Find where the given text appears and provide that cell's center as (x, y) coordinate. 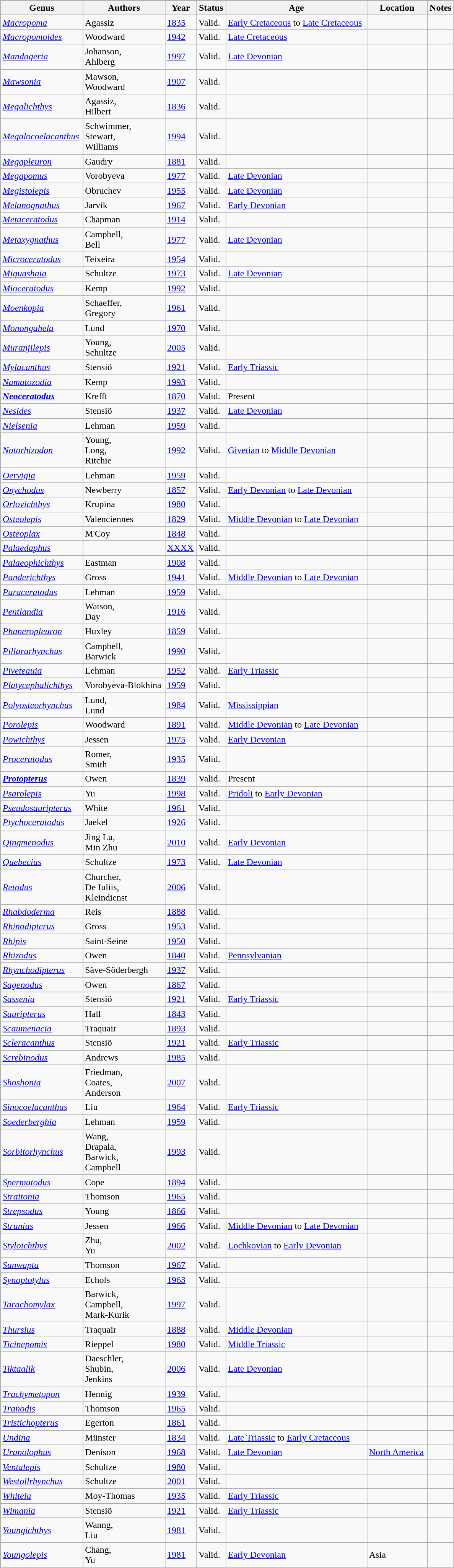
1916 (181, 612)
1891 (181, 725)
Megalichthys (41, 106)
Moy-Thomas (124, 1496)
Krupina (124, 504)
Proceratodus (41, 759)
Sinocoelacanthus (41, 1107)
Genus (41, 8)
Johanson,Ahlberg (124, 57)
Lund,Lund (124, 705)
Powichthys (41, 739)
XXXX (181, 548)
Huxley (124, 631)
Sunwapta (41, 1265)
Youngolepis (41, 1555)
Pillararhynchus (41, 651)
Sauripterus (41, 1014)
Hall (124, 1014)
Jing Lu,Min Zhu (124, 842)
Säve-Söderbergh (124, 970)
Pseudosauripterus (41, 808)
Middle Triassic (296, 1344)
Tranodis (41, 1408)
Lund (124, 328)
Strepsodus (41, 1211)
Asia (397, 1555)
Notes (441, 8)
Muranjilepis (41, 348)
Tristichopterus (41, 1423)
1955 (181, 191)
Saint-Seine (124, 941)
1839 (181, 779)
Youngichthys (41, 1530)
1994 (181, 137)
Qingmenodus (41, 842)
Psarolepis (41, 793)
Chapman (124, 220)
Obruchev (124, 191)
1970 (181, 328)
Paraceratodus (41, 592)
Notorhizodon (41, 450)
1908 (181, 563)
Polyosteorhynchus (41, 705)
Barwick,Campbell,Mark-Kurik (124, 1305)
Macropomoides (41, 37)
M'Coy (124, 534)
Microceratodus (41, 259)
White (124, 808)
Early Cretaceous to Late Cretaceous (296, 22)
Vorobyeva (124, 176)
Onychodus (41, 490)
Jaekel (124, 822)
1926 (181, 822)
1942 (181, 37)
Sagenodus (41, 985)
Young,Schultze (124, 348)
1836 (181, 106)
Synaptotylus (41, 1280)
Protopterus (41, 779)
Campbell,Bell (124, 240)
Screbinodus (41, 1057)
1990 (181, 651)
Pridoli to Early Devonian (296, 793)
Osteoplax (41, 534)
1953 (181, 926)
Agassiz,Hilbert (124, 106)
Churcher,De Iuliis,Kleindienst (124, 887)
1867 (181, 985)
Megapleuron (41, 162)
1975 (181, 739)
Monongahela (41, 328)
1893 (181, 1028)
Rhipis (41, 941)
Young (124, 1211)
1939 (181, 1394)
Styloichthys (41, 1245)
Namatozodia (41, 382)
Panderichthys (41, 577)
1870 (181, 396)
Krefft (124, 396)
Wanng,Liu (124, 1530)
1952 (181, 671)
Moenkopia (41, 308)
Melanognathus (41, 205)
Megistolepis (41, 191)
Miguashaia (41, 274)
2001 (181, 1481)
1907 (181, 81)
Retodus (41, 887)
1998 (181, 793)
Liu (124, 1107)
North America (397, 1452)
1963 (181, 1280)
Newberry (124, 490)
Pennsylvanian (296, 956)
Trachymetopon (41, 1394)
2010 (181, 842)
Macropoma (41, 22)
Piveteauia (41, 671)
Mawsonia (41, 81)
1964 (181, 1107)
Porolepis (41, 725)
Teixeira (124, 259)
Authors (124, 8)
Oervigia (41, 475)
Chang,Yu (124, 1555)
Mylacanthus (41, 367)
1857 (181, 490)
Spermatodus (41, 1182)
Nielsenia (41, 426)
1843 (181, 1014)
Andrews (124, 1057)
Age (296, 8)
Vorobyeva-Blokhina (124, 685)
Shoshonia (41, 1082)
Zhu,Yu (124, 1245)
Ptychoceratodus (41, 822)
Scaumenacia (41, 1028)
Mandageria (41, 57)
1840 (181, 956)
Campbell,Barwick (124, 651)
Soederberghia (41, 1122)
Orlovichthys (41, 504)
Nesides (41, 411)
1950 (181, 941)
Scleracanthus (41, 1043)
1859 (181, 631)
Late Cretaceous (296, 37)
Yu (124, 793)
Status (211, 8)
Gaudry (124, 162)
1914 (181, 220)
Platycephalichthys (41, 685)
1835 (181, 22)
Valenciennes (124, 519)
Rhabdoderma (41, 912)
Ticinepomis (41, 1344)
Mississippian (296, 705)
1834 (181, 1437)
1861 (181, 1423)
1829 (181, 519)
1968 (181, 1452)
1984 (181, 705)
Early Devonian to Late Devonian (296, 490)
1985 (181, 1057)
Tarachomylax (41, 1305)
1866 (181, 1211)
Wang,Drapala,Barwick,Campbell (124, 1152)
Givetian to Middle Devonian (296, 450)
Pentlandia (41, 612)
Straitonia (41, 1196)
Quebecius (41, 862)
Friedman,Coates,Anderson (124, 1082)
Whiteia (41, 1496)
Cope (124, 1182)
2002 (181, 1245)
1881 (181, 162)
Rhizodus (41, 956)
Lochkovian to Early Devonian (296, 1245)
Westollrhynchus (41, 1481)
Daeschler,Shubin,Jenkins (124, 1369)
Mawson,Woodward (124, 81)
Jarvik (124, 205)
Sorbitorhynchus (41, 1152)
Mioceratodus (41, 288)
Hennig (124, 1394)
1966 (181, 1226)
Phaneropleuron (41, 631)
Neoceratodus (41, 396)
Location (397, 8)
Schaeffer,Gregory (124, 308)
2007 (181, 1082)
1848 (181, 534)
Palaedaphus (41, 548)
Tiktaalik (41, 1369)
Metaceratodus (41, 220)
2005 (181, 348)
Wimania (41, 1511)
Strunius (41, 1226)
Egerton (124, 1423)
Palaeophichthys (41, 563)
Undina (41, 1437)
Megalocoelacanthus (41, 137)
Schwimmer,Stewart,Williams (124, 137)
Uranolophus (41, 1452)
Sassenia (41, 999)
Eastman (124, 563)
Ventalepis (41, 1467)
1894 (181, 1182)
Osteolepis (41, 519)
Rhinodipterus (41, 926)
Young,Long,Ritchie (124, 450)
Rieppel (124, 1344)
Middle Devonian (296, 1330)
Denison (124, 1452)
Late Triassic to Early Cretaceous (296, 1437)
Münster (124, 1437)
Reis (124, 912)
Agassiz (124, 22)
Rhynchodipterus (41, 970)
Megapomus (41, 176)
Year (181, 8)
Thursius (41, 1330)
Metaxygnathus (41, 240)
1941 (181, 577)
1954 (181, 259)
Romer,Smith (124, 759)
Echols (124, 1280)
Watson,Day (124, 612)
